Capture the cell that displays the provided text and extract its (x, y) central coordinate. 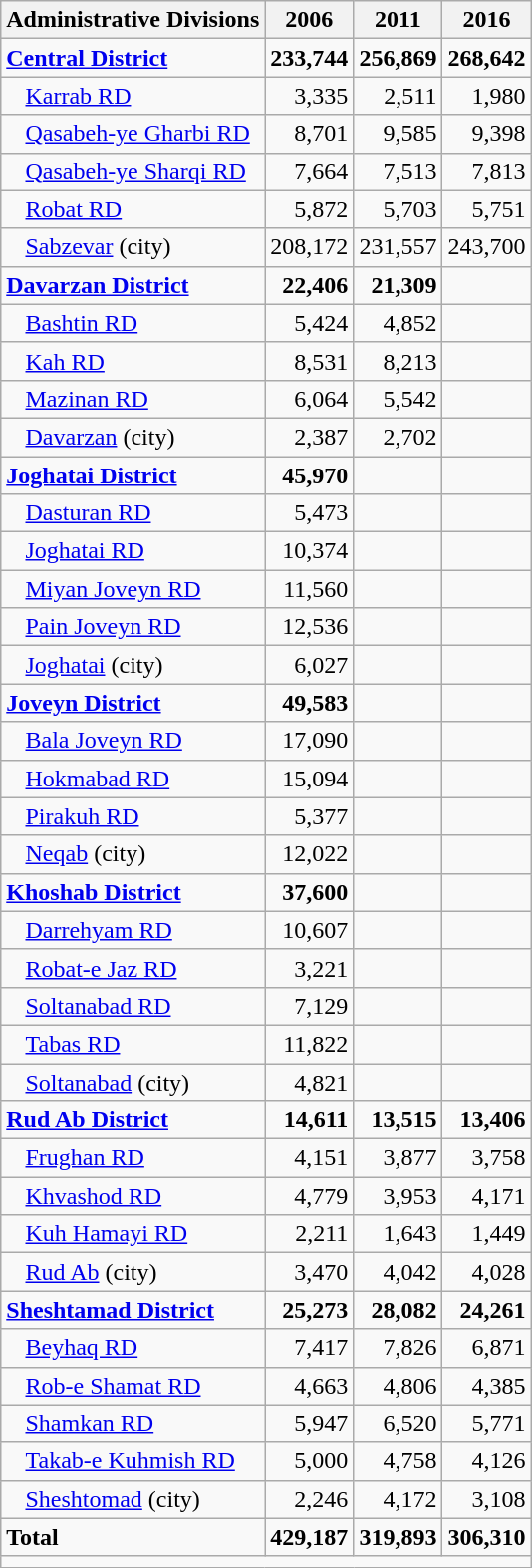
7,129 (309, 1006)
Sabzevar (city) (133, 247)
3,758 (486, 1158)
2016 (486, 20)
Pirakuh RD (133, 816)
10,607 (309, 930)
8,531 (309, 361)
Rud Ab (city) (133, 1272)
4,821 (309, 1082)
Robat RD (133, 209)
12,536 (309, 627)
306,310 (486, 1537)
319,893 (399, 1537)
Davarzan District (133, 285)
Darrehyam RD (133, 930)
Neqab (city) (133, 854)
256,869 (399, 58)
Rob-e Shamat RD (133, 1386)
1,980 (486, 96)
Soltanabad RD (133, 1006)
37,600 (309, 892)
Karrab RD (133, 96)
9,398 (486, 134)
Shamkan RD (133, 1423)
Hokmabad RD (133, 779)
5,377 (309, 816)
5,947 (309, 1423)
14,611 (309, 1120)
2011 (399, 20)
Dasturan RD (133, 513)
4,151 (309, 1158)
Bashtin RD (133, 323)
4,758 (399, 1461)
6,871 (486, 1348)
10,374 (309, 551)
Joghatai District (133, 475)
4,779 (309, 1196)
231,557 (399, 247)
Beyhaq RD (133, 1348)
Qasabeh-ye Sharqi RD (133, 171)
4,172 (399, 1499)
7,513 (399, 171)
7,417 (309, 1348)
Soltanabad (city) (133, 1082)
5,703 (399, 209)
5,542 (399, 399)
268,642 (486, 58)
Sheshtamad District (133, 1310)
6,027 (309, 665)
13,515 (399, 1120)
22,406 (309, 285)
Rud Ab District (133, 1120)
Frughan RD (133, 1158)
25,273 (309, 1310)
Joghatai RD (133, 551)
Khvashod RD (133, 1196)
3,470 (309, 1272)
4,171 (486, 1196)
21,309 (399, 285)
Central District (133, 58)
2,211 (309, 1234)
Davarzan (city) (133, 437)
3,221 (309, 968)
11,822 (309, 1044)
243,700 (486, 247)
Kuh Hamayi RD (133, 1234)
9,585 (399, 134)
Total (133, 1537)
5,424 (309, 323)
24,261 (486, 1310)
28,082 (399, 1310)
2,511 (399, 96)
Tabas RD (133, 1044)
5,473 (309, 513)
208,172 (309, 247)
7,664 (309, 171)
Robat-e Jaz RD (133, 968)
2,387 (309, 437)
15,094 (309, 779)
1,643 (399, 1234)
Bala Joveyn RD (133, 741)
4,663 (309, 1386)
4,028 (486, 1272)
5,771 (486, 1423)
4,385 (486, 1386)
17,090 (309, 741)
4,042 (399, 1272)
Administrative Divisions (133, 20)
Miyan Joveyn RD (133, 589)
5,872 (309, 209)
429,187 (309, 1537)
3,953 (399, 1196)
Joveyn District (133, 703)
Qasabeh-ye Gharbi RD (133, 134)
8,213 (399, 361)
7,826 (399, 1348)
3,877 (399, 1158)
3,108 (486, 1499)
Sheshtomad (city) (133, 1499)
6,520 (399, 1423)
3,335 (309, 96)
45,970 (309, 475)
13,406 (486, 1120)
2006 (309, 20)
233,744 (309, 58)
2,246 (309, 1499)
4,852 (399, 323)
7,813 (486, 171)
Pain Joveyn RD (133, 627)
4,126 (486, 1461)
49,583 (309, 703)
4,806 (399, 1386)
2,702 (399, 437)
12,022 (309, 854)
Mazinan RD (133, 399)
Kah RD (133, 361)
5,751 (486, 209)
11,560 (309, 589)
Takab-e Kuhmish RD (133, 1461)
Joghatai (city) (133, 665)
5,000 (309, 1461)
6,064 (309, 399)
8,701 (309, 134)
Khoshab District (133, 892)
1,449 (486, 1234)
